Pinpoint the cell where the given text exists, returning its (x, y) midpoint coordinate. 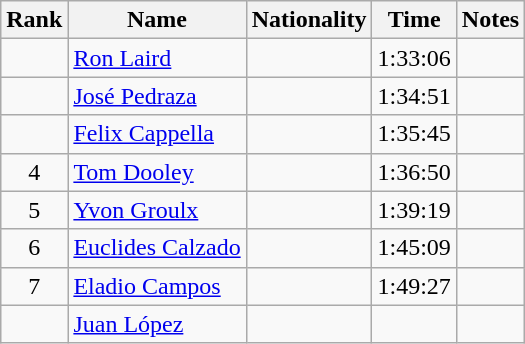
1:49:27 (414, 286)
1:34:51 (414, 96)
Name (157, 20)
1:33:06 (414, 58)
Eladio Campos (157, 286)
1:35:45 (414, 134)
4 (34, 172)
5 (34, 210)
Time (414, 20)
Notes (490, 20)
1:39:19 (414, 210)
José Pedraza (157, 96)
7 (34, 286)
Tom Dooley (157, 172)
Rank (34, 20)
Juan López (157, 324)
Ron Laird (157, 58)
1:36:50 (414, 172)
Nationality (309, 20)
Euclides Calzado (157, 248)
1:45:09 (414, 248)
6 (34, 248)
Felix Cappella (157, 134)
Yvon Groulx (157, 210)
